Extract the (x, y) coordinate from the center of the cell holding the provided text.  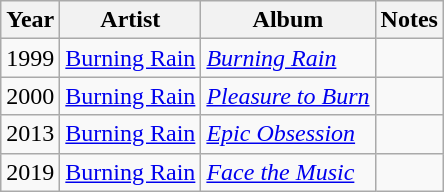
2013 (30, 134)
Epic Obsession (288, 134)
2019 (30, 172)
Face the Music (288, 172)
Album (288, 20)
2000 (30, 96)
1999 (30, 58)
Year (30, 20)
Artist (130, 20)
Pleasure to Burn (288, 96)
Notes (409, 20)
